Provide the (x, y) coordinate of the cell's center where the given text is located.  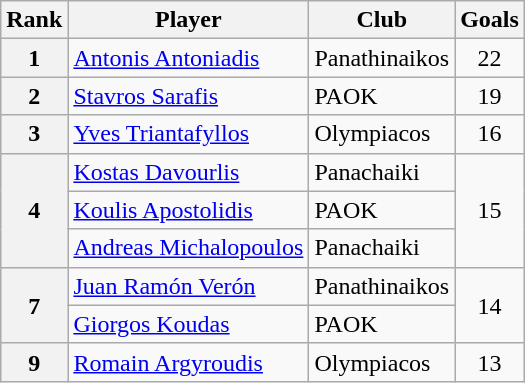
Player (188, 20)
Kostas Davourlis (188, 172)
4 (34, 210)
16 (490, 134)
Stavros Sarafis (188, 96)
13 (490, 362)
1 (34, 58)
9 (34, 362)
Yves Triantafyllos (188, 134)
Andreas Michalopoulos (188, 248)
3 (34, 134)
Antonis Antoniadis (188, 58)
15 (490, 210)
Club (382, 20)
14 (490, 305)
2 (34, 96)
Rank (34, 20)
7 (34, 305)
Juan Ramón Verón (188, 286)
Giorgos Koudas (188, 324)
22 (490, 58)
Koulis Apostolidis (188, 210)
Goals (490, 20)
19 (490, 96)
Romain Argyroudis (188, 362)
